Output the (x, y) coordinate of the center of the cell containing the given text.  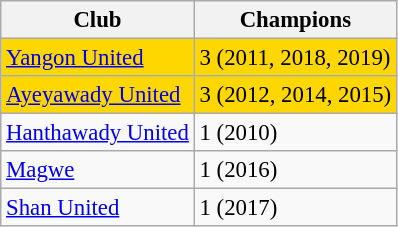
3 (2011, 2018, 2019) (295, 58)
Hanthawady United (98, 133)
1 (2016) (295, 170)
1 (2010) (295, 133)
Ayeyawady United (98, 95)
1 (2017) (295, 208)
Club (98, 20)
Champions (295, 20)
Magwe (98, 170)
Shan United (98, 208)
Yangon United (98, 58)
3 (2012, 2014, 2015) (295, 95)
